Return the [X, Y] coordinate for the center point of the cell that contains the specified text.  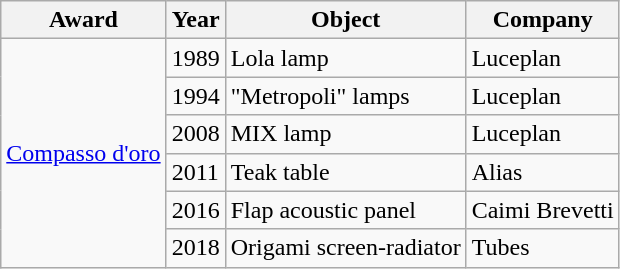
Caimi Brevetti [542, 210]
2011 [196, 172]
Year [196, 20]
1989 [196, 58]
2016 [196, 210]
Company [542, 20]
Award [84, 20]
Alias [542, 172]
Origami screen-radiator [346, 248]
Lola lamp [346, 58]
2008 [196, 134]
Object [346, 20]
1994 [196, 96]
Tubes [542, 248]
2018 [196, 248]
MIX lamp [346, 134]
Flap acoustic panel [346, 210]
Compasso d'oro [84, 153]
Teak table [346, 172]
"Metropoli" lamps [346, 96]
